Capture the cell that displays the provided text and extract its [X, Y] central coordinate. 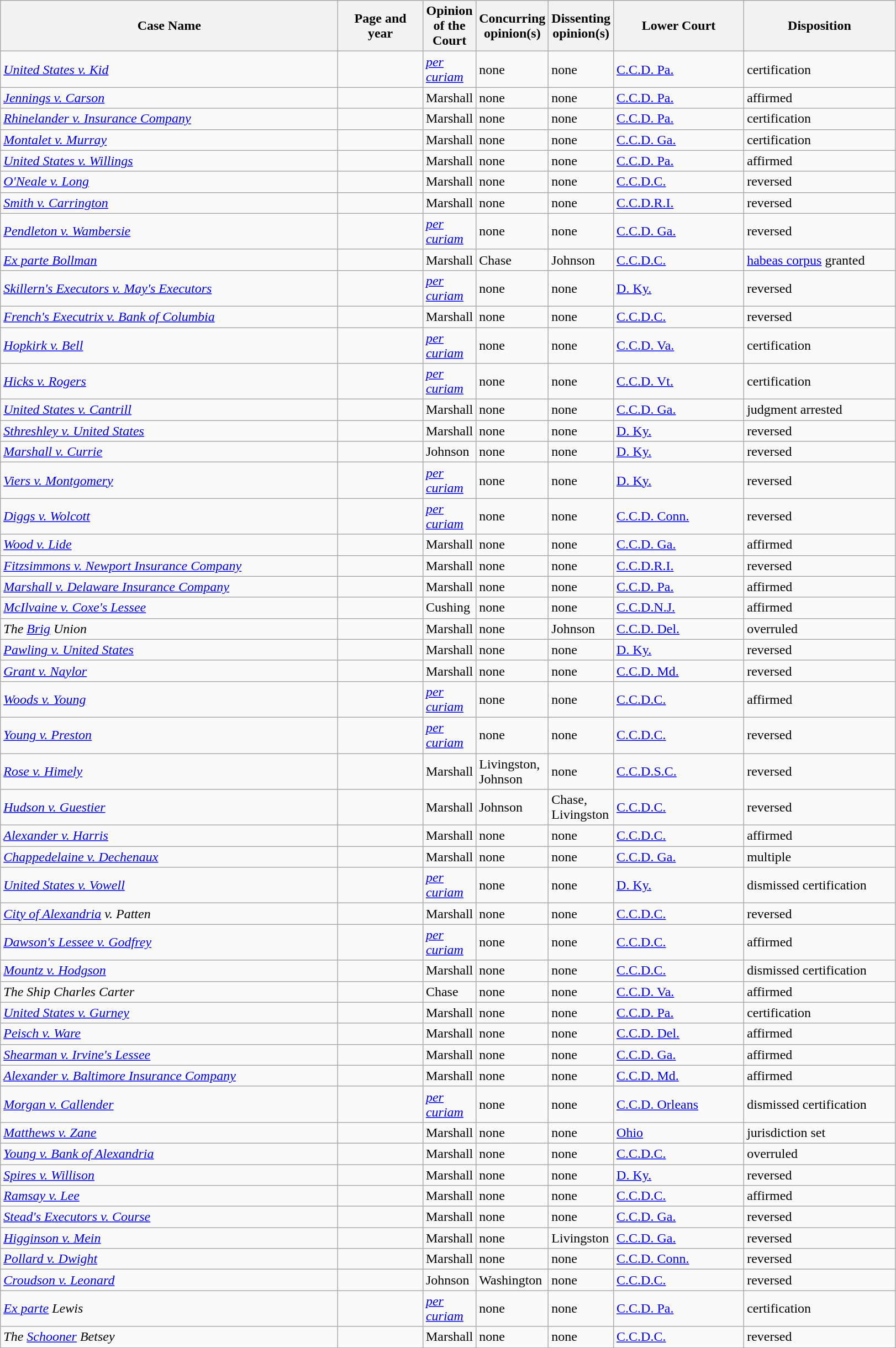
Matthews v. Zane [169, 1133]
Montalet v. Murray [169, 140]
judgment arrested [820, 410]
Case Name [169, 26]
jurisdiction set [820, 1133]
United States v. Vowell [169, 885]
Chappedelaine v. Dechenaux [169, 857]
multiple [820, 857]
Alexander v. Baltimore Insurance Company [169, 1076]
Cushing [449, 608]
Fitzsimmons v. Newport Insurance Company [169, 566]
The Ship Charles Carter [169, 992]
C.C.D. Vt. [679, 381]
Peisch v. Ware [169, 1034]
Opinion of the Court [449, 26]
Smith v. Carrington [169, 203]
Concurring opinion(s) [513, 26]
Hudson v. Guestier [169, 808]
Hicks v. Rogers [169, 381]
Chase, Livingston [581, 808]
C.C.D. Orleans [679, 1104]
Skillern's Executors v. May's Executors [169, 288]
United States v. Gurney [169, 1013]
Ex parte Bollman [169, 260]
Rose v. Himely [169, 771]
Grant v. Naylor [169, 671]
City of Alexandria v. Patten [169, 914]
C.C.D.S.C. [679, 771]
Pendleton v. Wambersie [169, 231]
Stead's Executors v. Course [169, 1217]
Jennings v. Carson [169, 98]
Dawson's Lessee v. Godfrey [169, 942]
The Brig Union [169, 629]
The Schooner Betsey [169, 1337]
Diggs v. Wolcott [169, 516]
Washington [513, 1280]
Higginson v. Mein [169, 1238]
Lower Court [679, 26]
Marshall v. Currie [169, 452]
habeas corpus granted [820, 260]
Disposition [820, 26]
Woods v. Young [169, 699]
Croudson v. Leonard [169, 1280]
Young v. Preston [169, 735]
United States v. Willings [169, 161]
Sthreshley v. United States [169, 431]
Viers v. Montgomery [169, 481]
Dissenting opinion(s) [581, 26]
Alexander v. Harris [169, 836]
Spires v. Willison [169, 1175]
United States v. Cantrill [169, 410]
Pollard v. Dwight [169, 1259]
United States v. Kid [169, 70]
Morgan v. Callender [169, 1104]
McIlvaine v. Coxe's Lessee [169, 608]
Hopkirk v. Bell [169, 345]
Young v. Bank of Alexandria [169, 1154]
Livingston, Johnson [513, 771]
Livingston [581, 1238]
Shearman v. Irvine's Lessee [169, 1055]
Ohio [679, 1133]
Pawling v. United States [169, 650]
Marshall v. Delaware Insurance Company [169, 587]
Mountz v. Hodgson [169, 971]
Ramsay v. Lee [169, 1196]
Page and year [381, 26]
Rhinelander v. Insurance Company [169, 119]
O'Neale v. Long [169, 182]
French's Executrix v. Bank of Columbia [169, 317]
C.C.D.N.J. [679, 608]
Wood v. Lide [169, 545]
Ex parte Lewis [169, 1308]
